Detect which cell encompasses the target text, then output its (x, y) center coordinate. 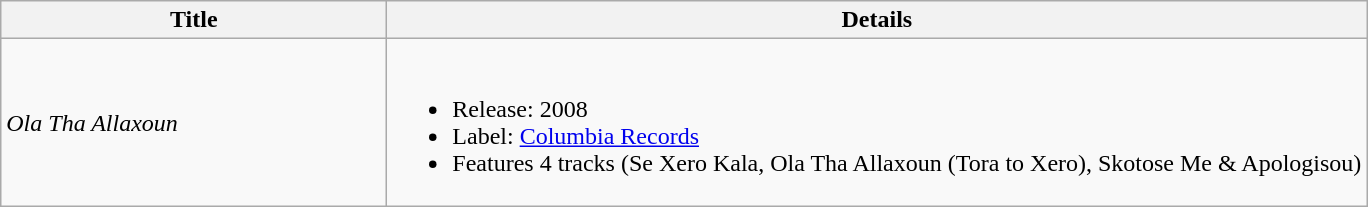
Details (877, 20)
Release: 2008Label: Columbia RecordsFeatures 4 tracks (Se Xero Kala, Ola Tha Allaxoun (Tora to Xero), Skotose Me & Apologisou) (877, 122)
Ola Tha Allaxoun (194, 122)
Title (194, 20)
